Return [x, y] of the center of cell containing provided text 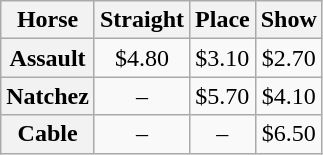
Cable [48, 134]
$2.70 [288, 58]
$3.10 [223, 58]
$5.70 [223, 96]
$6.50 [288, 134]
Assault [48, 58]
Horse [48, 20]
Straight [142, 20]
$4.80 [142, 58]
Show [288, 20]
$4.10 [288, 96]
Natchez [48, 96]
Place [223, 20]
